Search for the cell housing the specified text and yield its [X, Y] center coordinate. 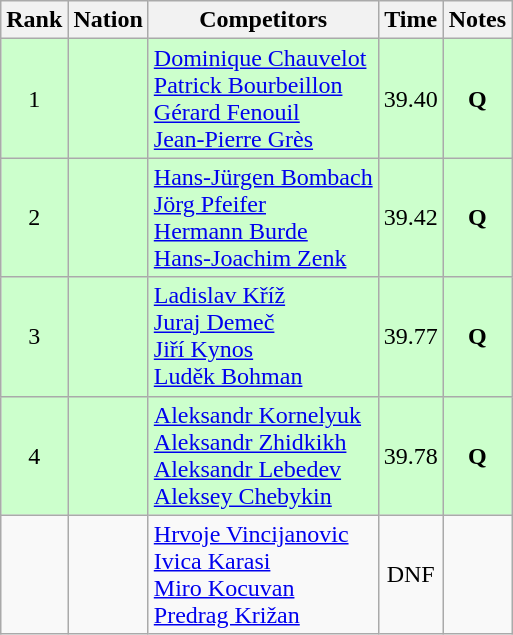
39.78 [410, 456]
Dominique ChauvelotPatrick BourbeillonGérard FenouilJean-Pierre Grès [263, 98]
3 [34, 336]
39.42 [410, 218]
Time [410, 20]
Notes [477, 20]
Ladislav KřížJuraj DemečJiří KynosLuděk Bohman [263, 336]
DNF [410, 574]
Rank [34, 20]
Hrvoje VincijanovicIvica KarasiMiro KocuvanPredrag Križan [263, 574]
4 [34, 456]
Competitors [263, 20]
Nation [108, 20]
39.40 [410, 98]
2 [34, 218]
1 [34, 98]
Aleksandr KornelyukAleksandr ZhidkikhAleksandr LebedevAleksey Chebykin [263, 456]
39.77 [410, 336]
Hans-Jürgen BombachJörg PfeiferHermann BurdeHans-Joachim Zenk [263, 218]
